Capture the cell that displays the provided text and extract its [X, Y] central coordinate. 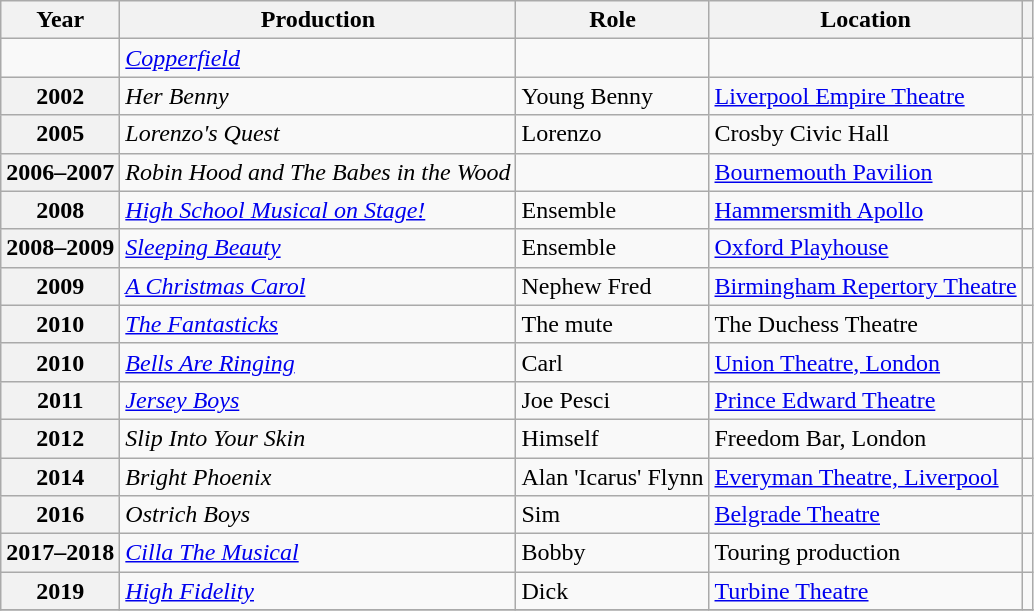
Ostrich Boys [318, 515]
Carl [612, 362]
Alan 'Icarus' Flynn [612, 477]
Oxford Playhouse [866, 248]
Himself [612, 438]
Union Theatre, London [866, 362]
2019 [60, 591]
2008–2009 [60, 248]
Production [318, 20]
Everyman Theatre, Liverpool [866, 477]
Her Benny [318, 96]
Belgrade Theatre [866, 515]
Role [612, 20]
Joe Pesci [612, 400]
2002 [60, 96]
Bright Phoenix [318, 477]
Robin Hood and The Babes in the Wood [318, 172]
2008 [60, 210]
High Fidelity [318, 591]
2016 [60, 515]
The Fantasticks [318, 324]
Bournemouth Pavilion [866, 172]
Birmingham Repertory Theatre [866, 286]
The mute [612, 324]
Lorenzo [612, 134]
Touring production [866, 553]
Slip Into Your Skin [318, 438]
2005 [60, 134]
High School Musical on Stage! [318, 210]
Copperfield [318, 58]
2006–2007 [60, 172]
2009 [60, 286]
Crosby Civic Hall [866, 134]
Freedom Bar, London [866, 438]
Turbine Theatre [866, 591]
Sim [612, 515]
2017–2018 [60, 553]
Lorenzo's Quest [318, 134]
Hammersmith Apollo [866, 210]
Prince Edward Theatre [866, 400]
2014 [60, 477]
Liverpool Empire Theatre [866, 96]
Year [60, 20]
Nephew Fred [612, 286]
Jersey Boys [318, 400]
2011 [60, 400]
Bobby [612, 553]
Location [866, 20]
Bells Are Ringing [318, 362]
2012 [60, 438]
Dick [612, 591]
Young Benny [612, 96]
A Christmas Carol [318, 286]
The Duchess Theatre [866, 324]
Sleeping Beauty [318, 248]
Cilla The Musical [318, 553]
